Extract the [X, Y] coordinate from the center of the cell holding the provided text.  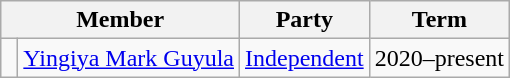
Party [305, 20]
Independent [305, 58]
Member [120, 20]
Term [439, 20]
2020–present [439, 58]
Yingiya Mark Guyula [129, 58]
